Pinpoint the cell where the given text exists, returning its (X, Y) midpoint coordinate. 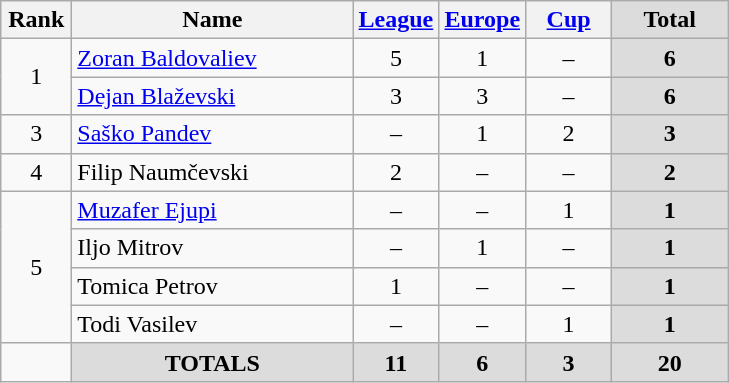
Filip Naumčevski (212, 172)
Europe (482, 20)
Name (212, 20)
4 (36, 172)
Saško Pandev (212, 134)
Tomica Petrov (212, 286)
TOTALS (212, 362)
Rank (36, 20)
20 (670, 362)
Total (670, 20)
11 (396, 362)
Muzafer Ejupi (212, 210)
Cup (569, 20)
Dejan Blaževski (212, 96)
League (396, 20)
Iljo Mitrov (212, 248)
Zoran Baldovaliev (212, 58)
Todi Vasilev (212, 324)
